Extract the (x, y) coordinate from the center of the cell holding the provided text.  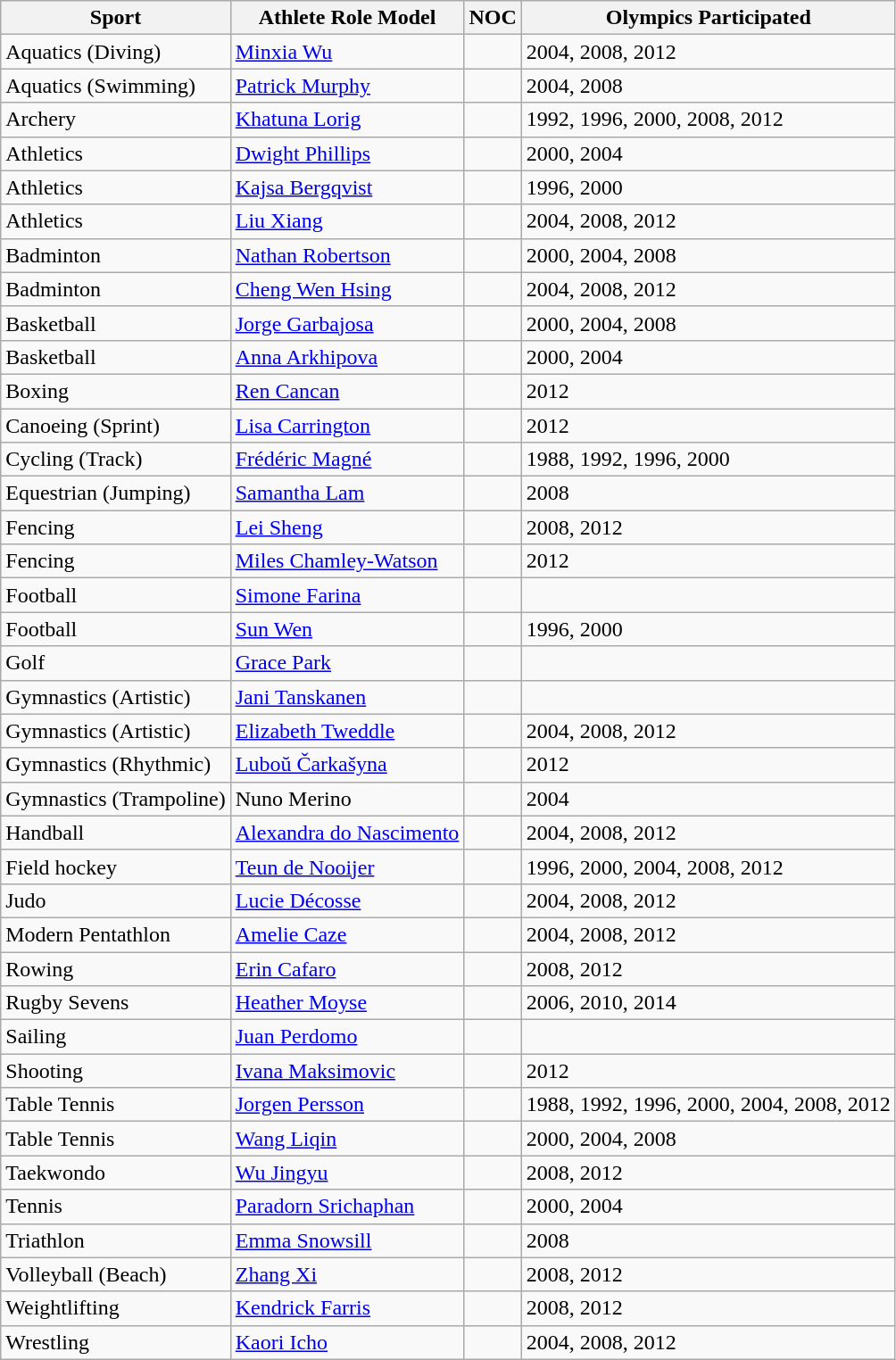
Gymnastics (Trampoline) (116, 799)
Samantha Lam (347, 493)
Lucie Décosse (347, 900)
Minxia Wu (347, 52)
Erin Cafaro (347, 968)
Patrick Murphy (347, 86)
Sun Wen (347, 629)
2004 (709, 799)
1996, 2000, 2004, 2008, 2012 (709, 867)
Luboŭ Čarkašyna (347, 765)
Rowing (116, 968)
1992, 1996, 2000, 2008, 2012 (709, 120)
Modern Pentathlon (116, 934)
Athlete Role Model (347, 18)
Kendrick Farris (347, 1308)
Heather Moyse (347, 1003)
Wang Liqin (347, 1139)
Jorge Garbajosa (347, 323)
Frédéric Magné (347, 460)
Golf (116, 663)
Equestrian (Jumping) (116, 493)
2006, 2010, 2014 (709, 1003)
Rugby Sevens (116, 1003)
Emma Snowsill (347, 1240)
Kaori Icho (347, 1342)
Taekwondo (116, 1173)
Canoeing (Sprint) (116, 426)
Archery (116, 120)
Triathlon (116, 1240)
Wu Jingyu (347, 1173)
Tennis (116, 1207)
Ren Cancan (347, 391)
Gymnastics (Rhythmic) (116, 765)
Judo (116, 900)
Shooting (116, 1071)
Anna Arkhipova (347, 357)
Simone Farina (347, 595)
Boxing (116, 391)
Olympics Participated (709, 18)
1988, 1992, 1996, 2000, 2004, 2008, 2012 (709, 1105)
Cheng Wen Hsing (347, 289)
Miles Chamley-Watson (347, 561)
Volleyball (Beach) (116, 1274)
2004, 2008 (709, 86)
Sport (116, 18)
Jorgen Persson (347, 1105)
Ivana Maksimovic (347, 1071)
Kajsa Bergqvist (347, 187)
Amelie Caze (347, 934)
Juan Perdomo (347, 1037)
Elizabeth Tweddle (347, 731)
Khatuna Lorig (347, 120)
Dwight Phillips (347, 153)
1988, 1992, 1996, 2000 (709, 460)
Lisa Carrington (347, 426)
Field hockey (116, 867)
Sailing (116, 1037)
Liu Xiang (347, 221)
Cycling (Track) (116, 460)
Wrestling (116, 1342)
Nuno Merino (347, 799)
Paradorn Srichaphan (347, 1207)
Teun de Nooijer (347, 867)
Aquatics (Swimming) (116, 86)
Grace Park (347, 663)
Zhang Xi (347, 1274)
Lei Sheng (347, 527)
Aquatics (Diving) (116, 52)
Weightlifting (116, 1308)
Handball (116, 833)
Alexandra do Nascimento (347, 833)
Jani Tanskanen (347, 697)
Nathan Robertson (347, 255)
NOC (493, 18)
